Determine the [X, Y] coordinate at the center of the cell enclosing the given text.  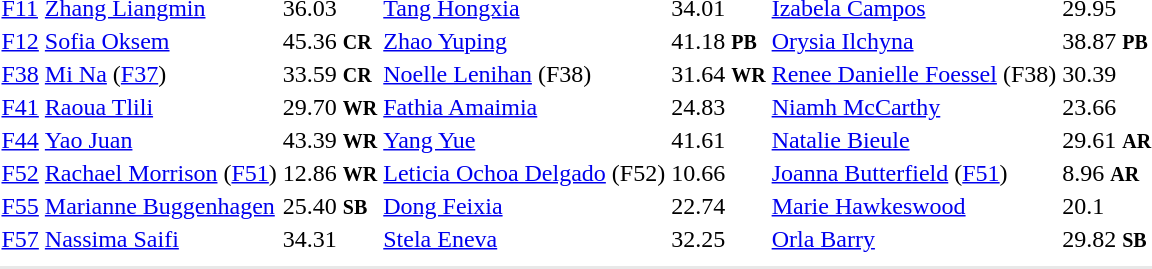
Rachael Morrison (F51) [160, 173]
10.66 [718, 173]
31.64 WR [718, 74]
Fathia Amaimia [524, 107]
Renee Danielle Foessel (F38) [914, 74]
Joanna Butterfield (F51) [914, 173]
Raoua Tlili [160, 107]
Orla Barry [914, 239]
45.36 CR [330, 41]
Marie Hawkeswood [914, 206]
Dong Feixia [524, 206]
Nassima Saifi [160, 239]
41.61 [718, 140]
34.31 [330, 239]
F38 [20, 74]
Niamh McCarthy [914, 107]
24.83 [718, 107]
Leticia Ochoa Delgado (F52) [524, 173]
43.39 WR [330, 140]
Noelle Lenihan (F38) [524, 74]
Mi Na (F37) [160, 74]
22.74 [718, 206]
33.59 CR [330, 74]
F44 [20, 140]
32.25 [718, 239]
Orysia Ilchyna [914, 41]
Natalie Bieule [914, 140]
Stela Eneva [524, 239]
Marianne Buggenhagen [160, 206]
F41 [20, 107]
25.40 SB [330, 206]
12.86 WR [330, 173]
Sofia Oksem [160, 41]
F52 [20, 173]
Zhao Yuping [524, 41]
Yang Yue [524, 140]
Yao Juan [160, 140]
41.18 PB [718, 41]
F57 [20, 239]
F55 [20, 206]
29.70 WR [330, 107]
F12 [20, 41]
